From the cell containing the given text, extract its center point as (x, y) coordinate. 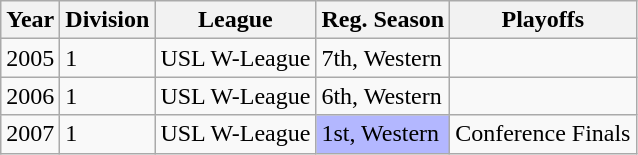
2006 (30, 96)
2005 (30, 58)
2007 (30, 134)
Playoffs (543, 20)
Conference Finals (543, 134)
Division (108, 20)
League (236, 20)
6th, Western (383, 96)
Reg. Season (383, 20)
1st, Western (383, 134)
Year (30, 20)
7th, Western (383, 58)
